Identify which cell holds the provided text, then report its (X, Y) central coordinate. 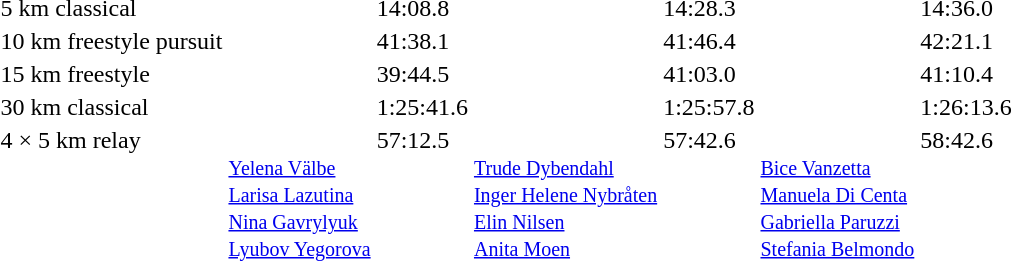
41:46.4 (709, 41)
39:44.5 (422, 74)
1:25:41.6 (422, 107)
41:38.1 (422, 41)
41:03.0 (709, 74)
1:25:57.8 (709, 107)
